Scan for the cell matching the given text and deliver its [x, y] coordinate at center. 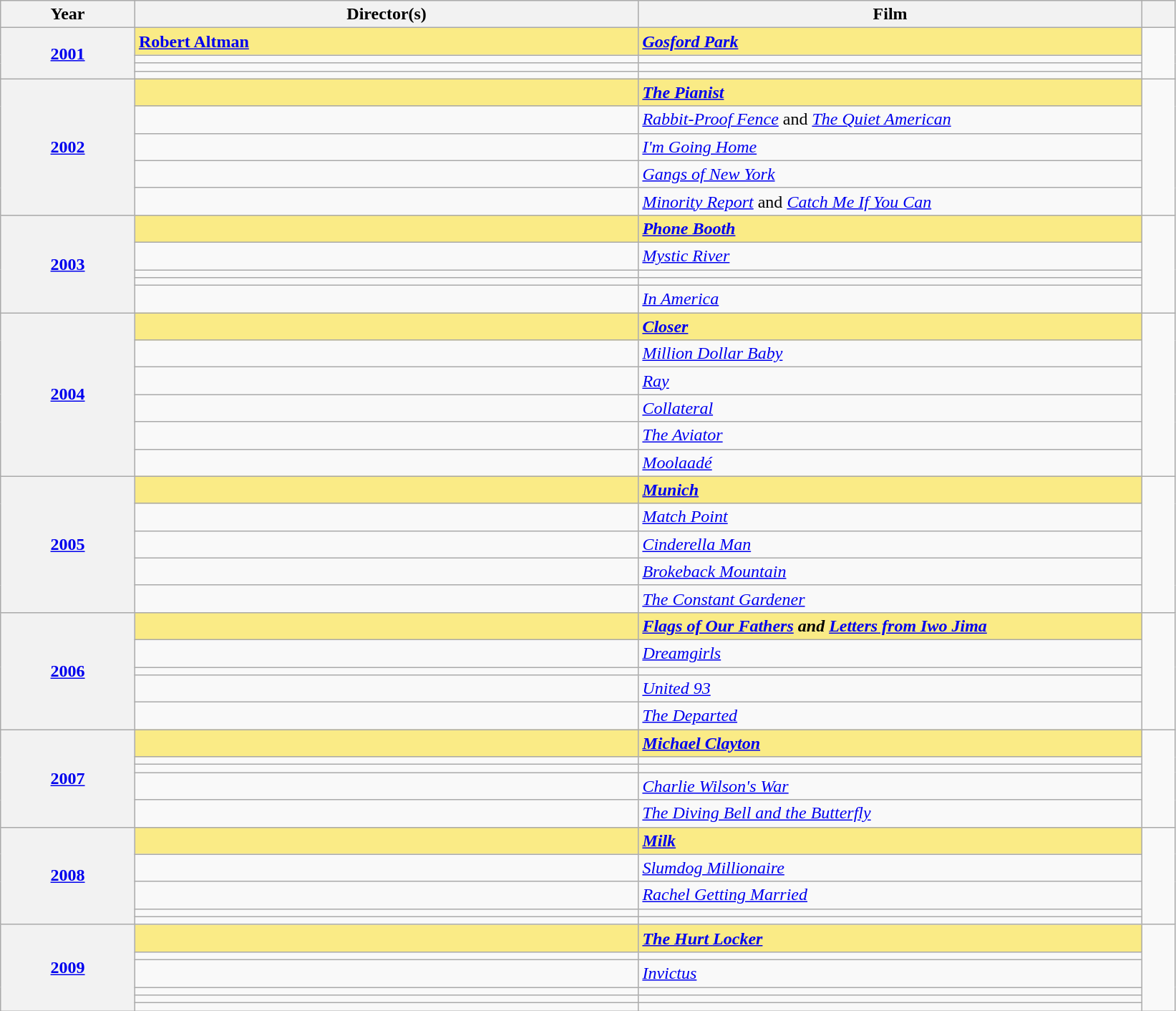
Mystic River [890, 256]
2002 [68, 147]
2008 [68, 876]
United 93 [890, 689]
2001 [68, 53]
Flags of Our Fathers and Letters from Iwo Jima [890, 626]
Dreamgirls [890, 653]
Rachel Getting Married [890, 895]
I'm Going Home [890, 147]
Year [68, 14]
Brokeback Mountain [890, 571]
Gangs of New York [890, 174]
The Diving Bell and the Butterfly [890, 813]
2007 [68, 778]
Cinderella Man [890, 544]
2003 [68, 263]
Munich [890, 490]
Robert Altman [387, 42]
2006 [68, 670]
Collateral [890, 408]
Closer [890, 326]
Michael Clayton [890, 743]
Moolaadé [890, 463]
Million Dollar Baby [890, 354]
Invictus [890, 973]
The Departed [890, 716]
Film [890, 14]
Milk [890, 841]
Rabbit-Proof Fence and The Quiet American [890, 120]
In America [890, 299]
Match Point [890, 517]
Phone Booth [890, 228]
2009 [68, 967]
2005 [68, 544]
Director(s) [387, 14]
Slumdog Millionaire [890, 868]
The Aviator [890, 435]
2004 [68, 395]
Ray [890, 381]
The Pianist [890, 92]
Charlie Wilson's War [890, 786]
The Hurt Locker [890, 938]
Minority Report and Catch Me If You Can [890, 201]
The Constant Gardener [890, 599]
Gosford Park [890, 42]
